Return the (x, y) coordinate for the center point of the cell that contains the specified text.  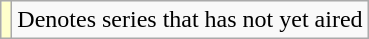
Denotes series that has not yet aired (190, 20)
